Capture the cell that displays the provided text and extract its (x, y) central coordinate. 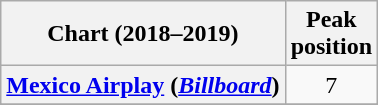
7 (331, 85)
Peakposition (331, 34)
Chart (2018–2019) (143, 34)
Mexico Airplay (Billboard) (143, 85)
